Output the [x, y] coordinate of the center of the cell containing the given text.  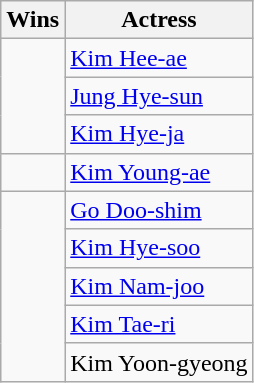
Jung Hye-sun [159, 96]
Kim Hee-ae [159, 58]
Actress [159, 20]
Go Doo-shim [159, 210]
Kim Hye-ja [159, 134]
Kim Hye-soo [159, 248]
Kim Nam-joo [159, 286]
Kim Tae-ri [159, 324]
Kim Yoon-gyeong [159, 362]
Wins [33, 20]
Kim Young-ae [159, 172]
